Search for the cell housing the specified text and yield its (x, y) center coordinate. 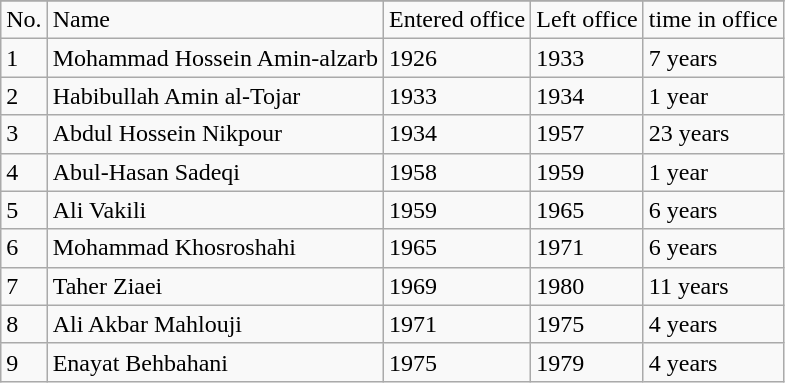
8 (24, 324)
7 (24, 286)
Abul-Hasan Sadeqi (215, 172)
4 (24, 172)
Abdul Hossein Nikpour (215, 134)
7 years (713, 58)
Left office (588, 20)
Mohammad Khosroshahi (215, 248)
3 (24, 134)
Name (215, 20)
23 years (713, 134)
Ali Vakili (215, 210)
1957 (588, 134)
5 (24, 210)
1969 (456, 286)
Taher Ziaei (215, 286)
1958 (456, 172)
Mohammad Hossein Amin-alzarb (215, 58)
2 (24, 96)
Enayat Behbahani (215, 362)
1980 (588, 286)
9 (24, 362)
1926 (456, 58)
Habibullah Amin al-Tojar (215, 96)
No. (24, 20)
Ali Akbar Mahlouji (215, 324)
time in office (713, 20)
1979 (588, 362)
Entered office (456, 20)
11 years (713, 286)
1 (24, 58)
6 (24, 248)
